Identify which cell holds the provided text, then report its (X, Y) central coordinate. 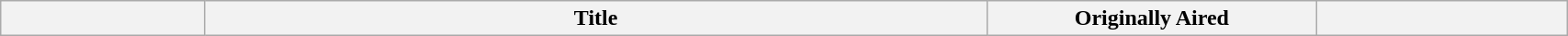
Originally Aired (1152, 18)
Title (595, 18)
